Capture the cell that displays the provided text and extract its [X, Y] central coordinate. 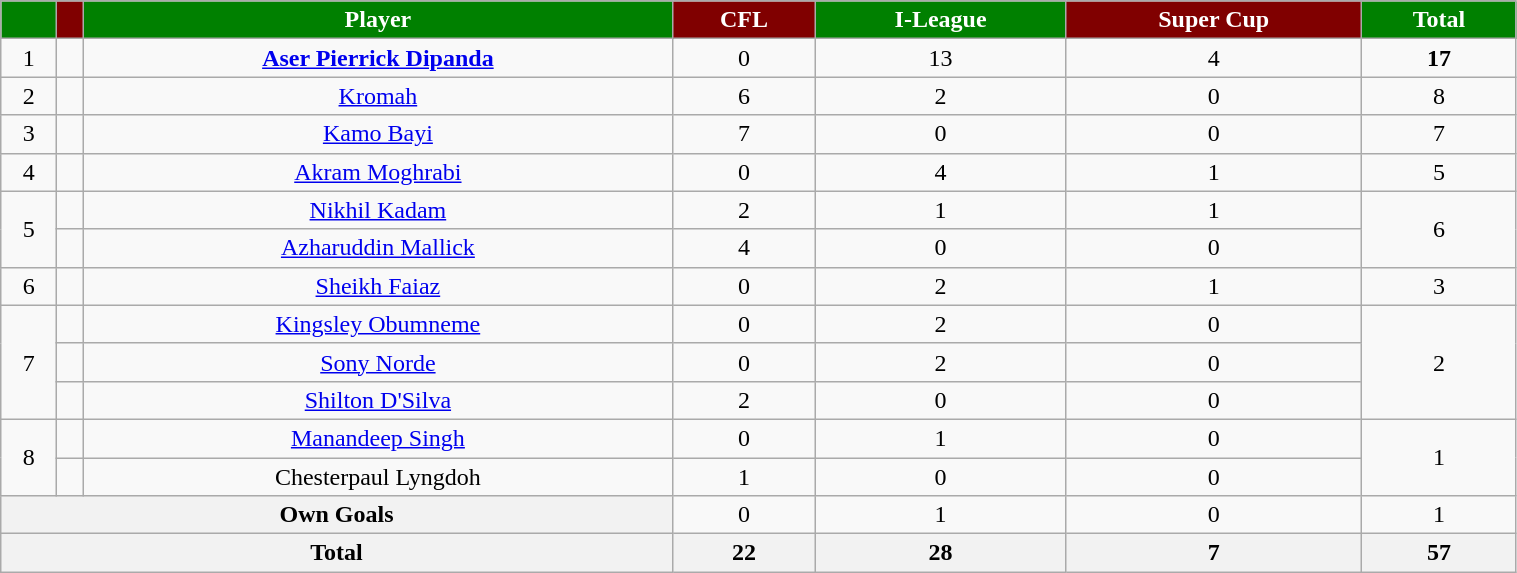
Azharuddin Mallick [378, 248]
Sony Norde [378, 362]
CFL [744, 20]
Own Goals [337, 515]
I-League [941, 20]
Aser Pierrick Dipanda [378, 58]
Manandeep Singh [378, 438]
Chesterpaul Lyngdoh [378, 477]
Kromah [378, 96]
22 [744, 553]
Player [378, 20]
Shilton D'Silva [378, 400]
Kamo Bayi [378, 134]
Nikhil Kadam [378, 210]
17 [1439, 58]
Sheikh Faiaz [378, 286]
28 [941, 553]
57 [1439, 553]
Kingsley Obumneme [378, 324]
Akram Moghrabi [378, 172]
13 [941, 58]
Super Cup [1214, 20]
